From the cell containing the given text, extract its center point as (x, y) coordinate. 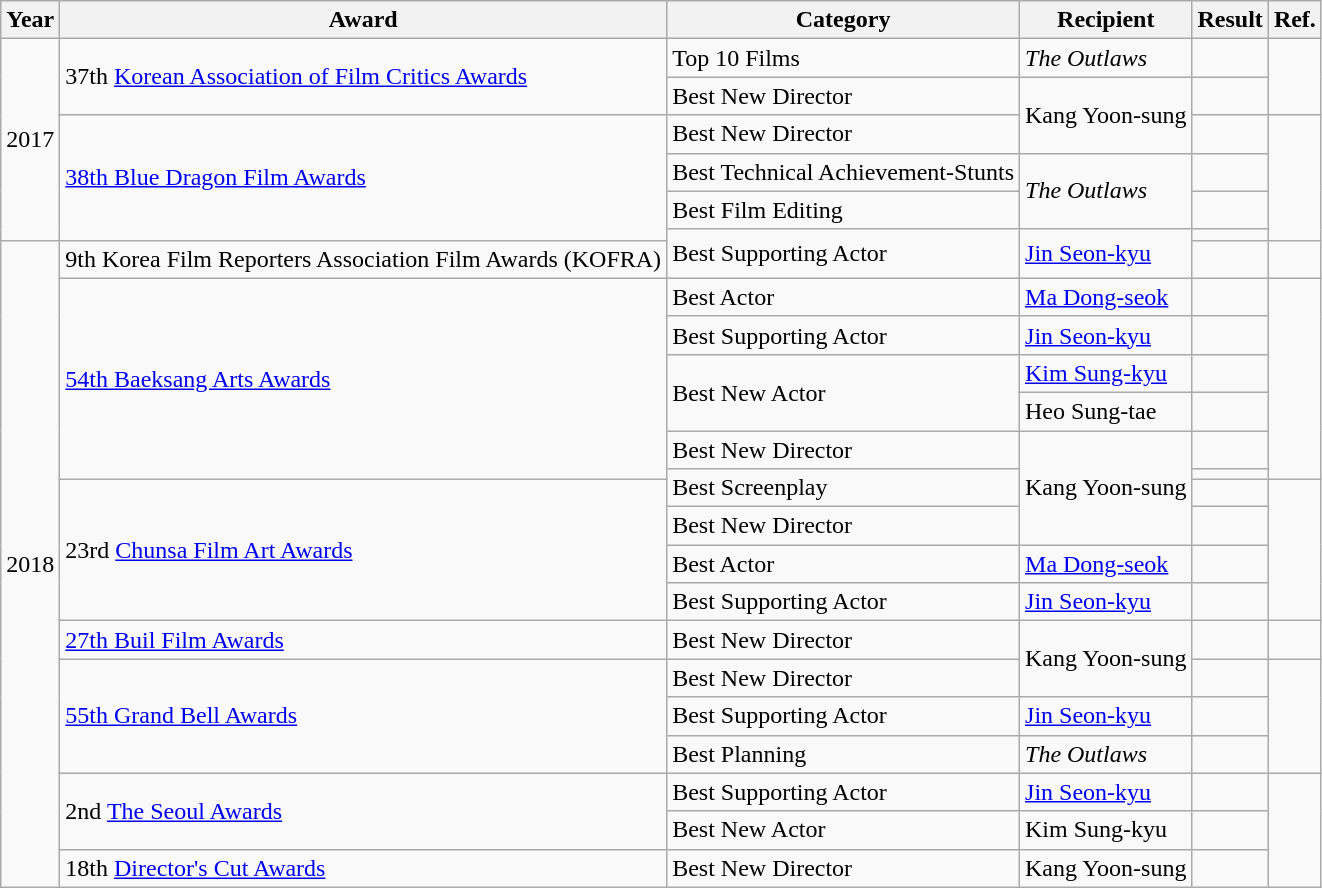
Heo Sung-tae (1106, 411)
Recipient (1106, 20)
Best Screenplay (844, 488)
Top 10 Films (844, 58)
23rd Chunsa Film Art Awards (364, 550)
38th Blue Dragon Film Awards (364, 178)
Year (30, 20)
54th Baeksang Arts Awards (364, 378)
2018 (30, 564)
2017 (30, 140)
55th Grand Bell Awards (364, 716)
27th Buil Film Awards (364, 640)
Ref. (1294, 20)
37th Korean Association of Film Critics Awards (364, 77)
Best Film Editing (844, 210)
18th Director's Cut Awards (364, 868)
Result (1230, 20)
9th Korea Film Reporters Association Film Awards (KOFRA) (364, 259)
Best Technical Achievement-Stunts (844, 172)
2nd The Seoul Awards (364, 811)
Best Planning (844, 754)
Award (364, 20)
Category (844, 20)
